Find where the given text appears and provide that cell's center as [x, y] coordinate. 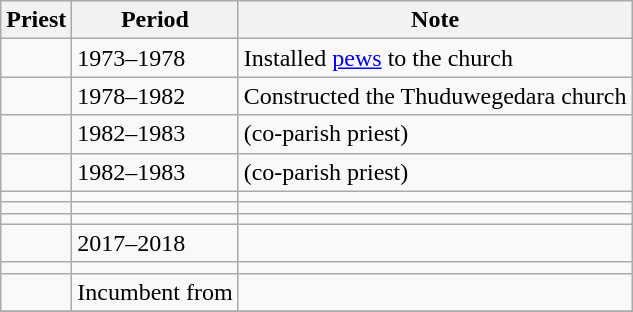
Priest [36, 20]
1978–1982 [155, 96]
Installed pews to the church [435, 58]
Constructed the Thuduwegedara church [435, 96]
2017–2018 [155, 243]
Incumbent from [155, 292]
Period [155, 20]
1973–1978 [155, 58]
Note [435, 20]
